Scan for the cell matching the given text and deliver its [x, y] coordinate at center. 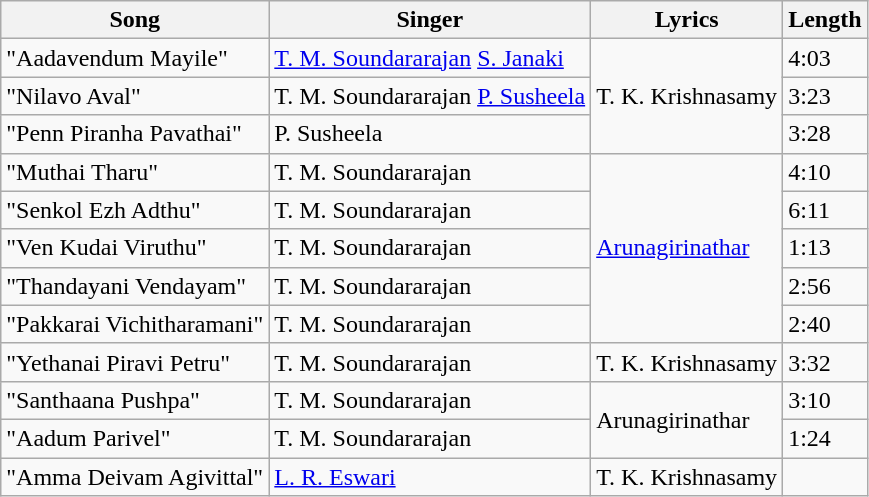
2:40 [825, 324]
"Penn Piranha Pavathai" [135, 134]
Singer [430, 20]
"Yethanai Piravi Petru" [135, 362]
1:24 [825, 438]
"Pakkarai Vichitharamani" [135, 324]
"Aadavendum Mayile" [135, 58]
"Santhaana Pushpa" [135, 400]
"Thandayani Vendayam" [135, 286]
2:56 [825, 286]
P. Susheela [430, 134]
"Muthai Tharu" [135, 172]
T. M. Soundararajan S. Janaki [430, 58]
Lyrics [687, 20]
6:11 [825, 210]
3:32 [825, 362]
T. M. Soundararajan P. Susheela [430, 96]
"Ven Kudai Viruthu" [135, 248]
4:10 [825, 172]
4:03 [825, 58]
"Aadum Parivel" [135, 438]
3:23 [825, 96]
"Nilavo Aval" [135, 96]
3:10 [825, 400]
"Senkol Ezh Adthu" [135, 210]
3:28 [825, 134]
1:13 [825, 248]
"Amma Deivam Agivittal" [135, 477]
L. R. Eswari [430, 477]
Length [825, 20]
Song [135, 20]
